Pinpoint the cell where the given text exists, returning its [x, y] midpoint coordinate. 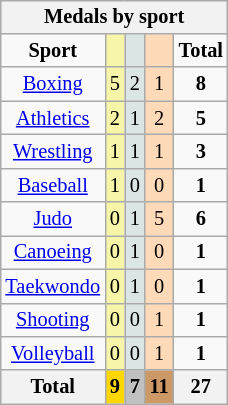
Volleyball [52, 354]
11 [160, 387]
6 [201, 219]
Medals by sport [114, 17]
27 [201, 387]
Baseball [52, 185]
Shooting [52, 320]
7 [135, 387]
Canoeing [52, 253]
8 [201, 84]
Boxing [52, 84]
Sport [52, 51]
Taekwondo [52, 286]
9 [115, 387]
Wrestling [52, 152]
Judo [52, 219]
Athletics [52, 118]
3 [201, 152]
